Extract the (X, Y) coordinate from the center of the cell holding the provided text.  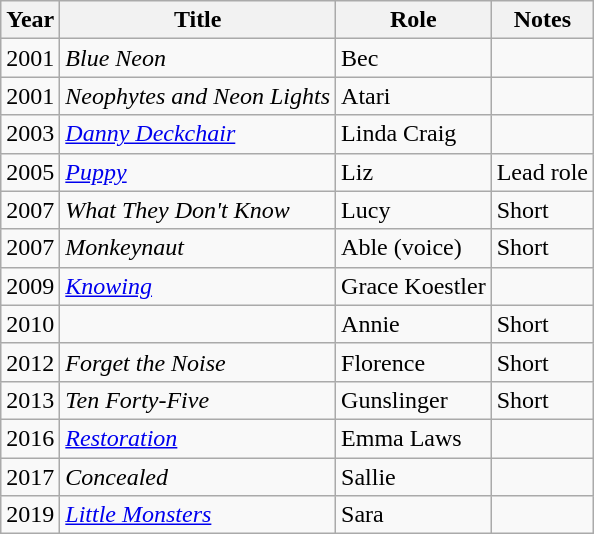
Sara (414, 515)
2012 (30, 362)
2005 (30, 172)
2009 (30, 286)
2019 (30, 515)
2010 (30, 324)
Lucy (414, 210)
2017 (30, 477)
Ten Forty-Five (198, 400)
Annie (414, 324)
Forget the Noise (198, 362)
Restoration (198, 438)
Knowing (198, 286)
Gunslinger (414, 400)
Atari (414, 96)
Monkeynaut (198, 248)
Linda Craig (414, 134)
Florence (414, 362)
Role (414, 20)
Little Monsters (198, 515)
Lead role (542, 172)
Danny Deckchair (198, 134)
Neophytes and Neon Lights (198, 96)
Emma Laws (414, 438)
Able (voice) (414, 248)
Grace Koestler (414, 286)
Title (198, 20)
Sallie (414, 477)
2013 (30, 400)
Puppy (198, 172)
What They Don't Know (198, 210)
Bec (414, 58)
Blue Neon (198, 58)
2003 (30, 134)
Notes (542, 20)
Liz (414, 172)
Year (30, 20)
Concealed (198, 477)
2016 (30, 438)
